Search for the cell housing the specified text and yield its (x, y) center coordinate. 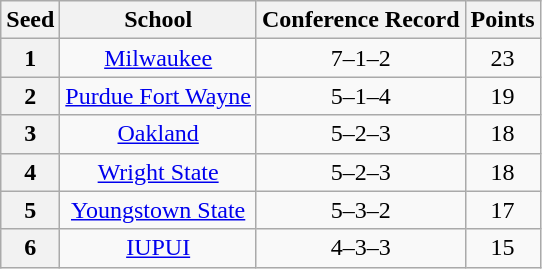
Wright State (158, 172)
Seed (30, 20)
2 (30, 96)
School (158, 20)
Conference Record (360, 20)
5 (30, 210)
Oakland (158, 134)
Points (502, 20)
Milwaukee (158, 58)
3 (30, 134)
5–3–2 (360, 210)
4 (30, 172)
Youngstown State (158, 210)
Purdue Fort Wayne (158, 96)
6 (30, 248)
4–3–3 (360, 248)
17 (502, 210)
IUPUI (158, 248)
15 (502, 248)
1 (30, 58)
5–1–4 (360, 96)
7–1–2 (360, 58)
19 (502, 96)
23 (502, 58)
